Capture the cell that displays the provided text and extract its (X, Y) central coordinate. 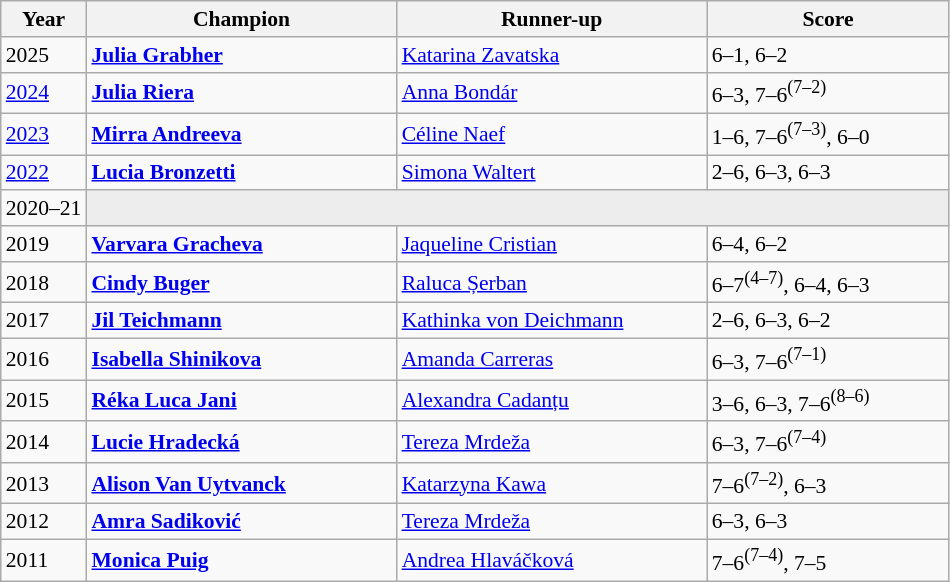
6–7(4–7), 6–4, 6–3 (828, 282)
Katarina Zavatska (552, 55)
2025 (44, 55)
2022 (44, 173)
Jil Teichmann (241, 321)
Anna Bondár (552, 92)
Champion (241, 19)
Alison Van Uytvanck (241, 484)
Score (828, 19)
Cindy Buger (241, 282)
2013 (44, 484)
Amra Sadiković (241, 522)
Year (44, 19)
Katarzyna Kawa (552, 484)
Varvara Gracheva (241, 244)
Alexandra Cadanțu (552, 400)
2024 (44, 92)
2018 (44, 282)
Mirra Andreeva (241, 134)
2023 (44, 134)
Amanda Carreras (552, 360)
1–6, 7–6(7–3), 6–0 (828, 134)
2011 (44, 560)
Raluca Șerban (552, 282)
Lucie Hradecká (241, 442)
2016 (44, 360)
2–6, 6–3, 6–2 (828, 321)
2017 (44, 321)
6–3, 6–3 (828, 522)
Isabella Shinikova (241, 360)
7–6(7–2), 6–3 (828, 484)
Lucia Bronzetti (241, 173)
2019 (44, 244)
Kathinka von Deichmann (552, 321)
6–3, 7–6(7–2) (828, 92)
6–3, 7–6(7–4) (828, 442)
2–6, 6–3, 6–3 (828, 173)
2012 (44, 522)
6–1, 6–2 (828, 55)
Jaqueline Cristian (552, 244)
2020–21 (44, 209)
6–3, 7–6(7–1) (828, 360)
Runner-up (552, 19)
Céline Naef (552, 134)
6–4, 6–2 (828, 244)
3–6, 6–3, 7–6(8–6) (828, 400)
Simona Waltert (552, 173)
Monica Puig (241, 560)
2015 (44, 400)
Julia Riera (241, 92)
Julia Grabher (241, 55)
2014 (44, 442)
Réka Luca Jani (241, 400)
7–6(7–4), 7–5 (828, 560)
Andrea Hlaváčková (552, 560)
